Find where the given text appears and provide that cell's center as [X, Y] coordinate. 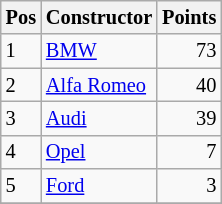
73 [189, 51]
Ford [99, 186]
4 [21, 152]
5 [21, 186]
7 [189, 152]
2 [21, 85]
40 [189, 85]
Opel [99, 152]
Alfa Romeo [99, 85]
Pos [21, 17]
Constructor [99, 17]
39 [189, 118]
BMW [99, 51]
Audi [99, 118]
Points [189, 17]
1 [21, 51]
